Extract the [x, y] coordinate from the center of the cell holding the provided text.  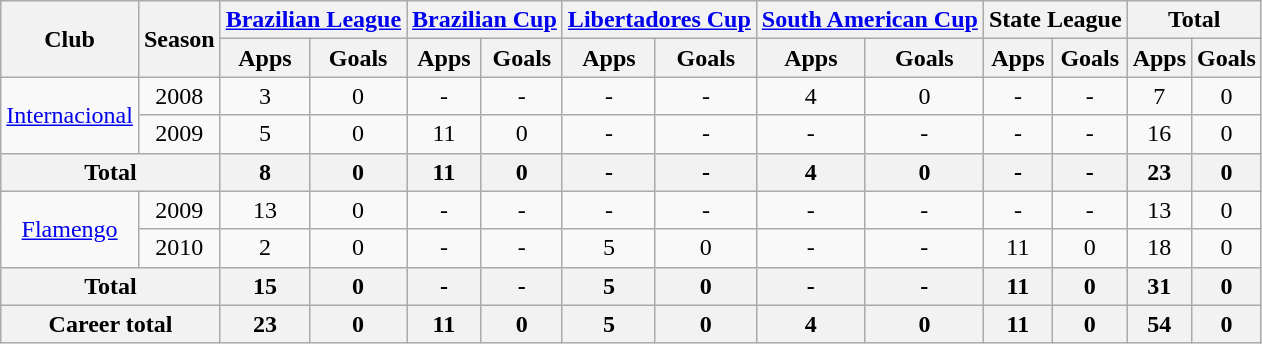
15 [264, 286]
Flamengo [70, 229]
Brazilian League [313, 20]
54 [1159, 324]
Season [179, 39]
Internacional [70, 115]
3 [264, 96]
2 [264, 248]
Brazilian Cup [485, 20]
8 [264, 172]
State League [1055, 20]
Club [70, 39]
Libertadores Cup [659, 20]
7 [1159, 96]
31 [1159, 286]
South American Cup [870, 20]
18 [1159, 248]
Career total [110, 324]
2010 [179, 248]
2008 [179, 96]
16 [1159, 134]
